Return (X, Y) of the center of cell containing provided text 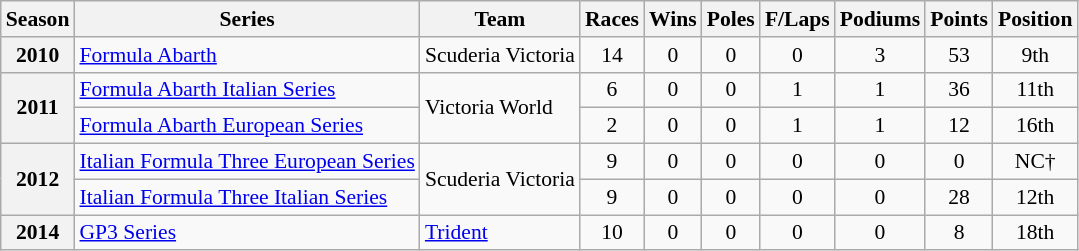
F/Laps (798, 19)
18th (1035, 233)
Formula Abarth European Series (246, 126)
Podiums (880, 19)
Poles (731, 19)
Trident (500, 233)
Wins (673, 19)
14 (612, 55)
16th (1035, 126)
Team (500, 19)
Formula Abarth (246, 55)
2011 (38, 108)
10 (612, 233)
2014 (38, 233)
Victoria World (500, 108)
11th (1035, 90)
9th (1035, 55)
Races (612, 19)
2010 (38, 55)
Position (1035, 19)
12th (1035, 197)
6 (612, 90)
Season (38, 19)
Italian Formula Three European Series (246, 162)
12 (959, 126)
3 (880, 55)
NC† (1035, 162)
36 (959, 90)
Formula Abarth Italian Series (246, 90)
2 (612, 126)
2012 (38, 180)
8 (959, 233)
Points (959, 19)
Series (246, 19)
28 (959, 197)
Italian Formula Three Italian Series (246, 197)
53 (959, 55)
GP3 Series (246, 233)
